Return the (x, y) coordinate for the center point of the cell that contains the specified text.  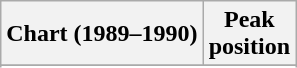
Peak position (249, 34)
Chart (1989–1990) (102, 34)
